Find where the given text appears and provide that cell's center as [X, Y] coordinate. 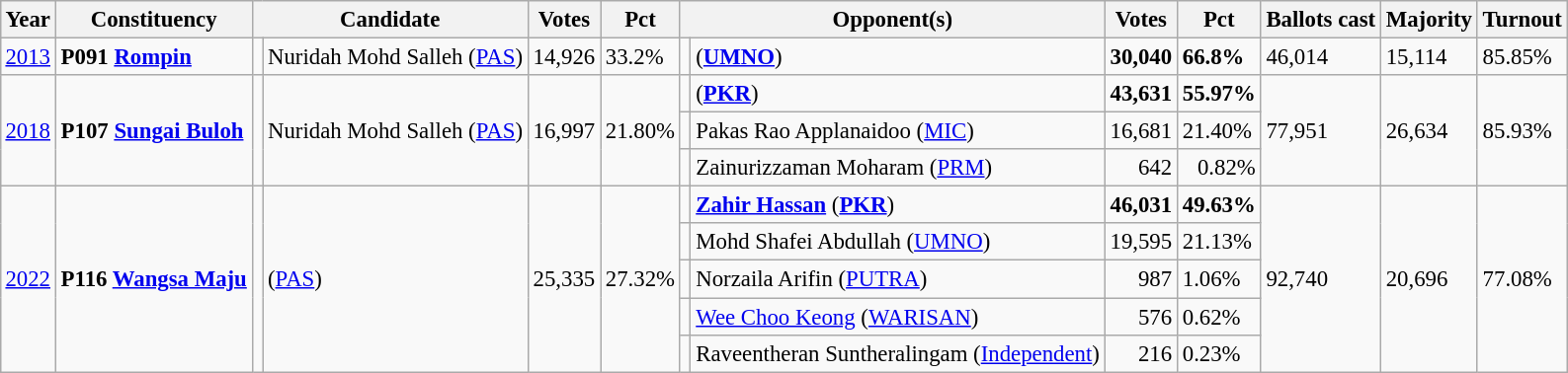
26,634 [1429, 130]
46,014 [1320, 56]
49.63% [1219, 205]
P091 Rompin [154, 56]
P107 Sungai Buloh [154, 130]
77.08% [1522, 279]
2018 [28, 130]
21.40% [1219, 131]
14,926 [563, 56]
Majority [1429, 20]
21.13% [1219, 242]
Ballots cast [1320, 20]
33.2% [640, 56]
16,681 [1140, 131]
Turnout [1522, 20]
642 [1140, 168]
Wee Choo Keong (WARISAN) [897, 317]
85.85% [1522, 56]
46,031 [1140, 205]
Opponent(s) [892, 20]
0.23% [1219, 353]
Pakas Rao Applanaidoo (MIC) [897, 131]
27.32% [640, 279]
16,997 [563, 130]
0.82% [1219, 168]
92,740 [1320, 279]
77,951 [1320, 130]
576 [1140, 317]
2013 [28, 56]
30,040 [1140, 56]
15,114 [1429, 56]
Mohd Shafei Abdullah (UMNO) [897, 242]
1.06% [1219, 279]
P116 Wangsa Maju [154, 279]
66.8% [1219, 56]
Constituency [154, 20]
21.80% [640, 130]
Zainurizzaman Moharam (PRM) [897, 168]
20,696 [1429, 279]
Raveentheran Suntheralingam (Independent) [897, 353]
216 [1140, 353]
0.62% [1219, 317]
(PKR) [897, 94]
(UMNO) [897, 56]
Norzaila Arifin (PUTRA) [897, 279]
987 [1140, 279]
Year [28, 20]
55.97% [1219, 94]
Candidate [389, 20]
(PAS) [395, 279]
25,335 [563, 279]
19,595 [1140, 242]
2022 [28, 279]
85.93% [1522, 130]
43,631 [1140, 94]
Zahir Hassan (PKR) [897, 205]
